Return the [X, Y] coordinate for the center point of the cell that contains the specified text.  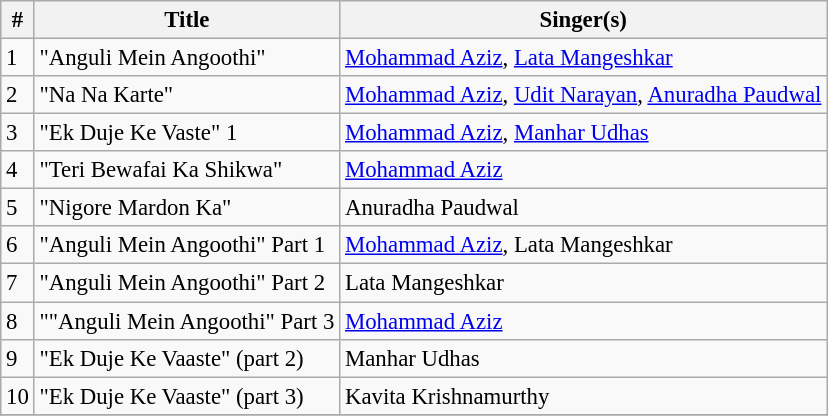
1 [18, 58]
7 [18, 283]
"Anguli Mein Angoothi" [187, 58]
Manhar Udhas [584, 358]
"Nigore Mardon Ka" [187, 208]
Mohammad Aziz, Manhar Udhas [584, 133]
2 [18, 95]
3 [18, 133]
6 [18, 245]
Anuradha Paudwal [584, 208]
Kavita Krishnamurthy [584, 396]
8 [18, 321]
"Ek Duje Ke Vaste" 1 [187, 133]
"Teri Bewafai Ka Shikwa" [187, 170]
"Na Na Karte" [187, 95]
"Anguli Mein Angoothi" Part 2 [187, 283]
9 [18, 358]
"Ek Duje Ke Vaaste" (part 3) [187, 396]
Title [187, 20]
# [18, 20]
4 [18, 170]
Mohammad Aziz, Udit Narayan, Anuradha Paudwal [584, 95]
Singer(s) [584, 20]
Lata Mangeshkar [584, 283]
"Anguli Mein Angoothi" Part 1 [187, 245]
"Ek Duje Ke Vaaste" (part 2) [187, 358]
""Anguli Mein Angoothi" Part 3 [187, 321]
5 [18, 208]
10 [18, 396]
